Capture the cell that displays the provided text and extract its (x, y) central coordinate. 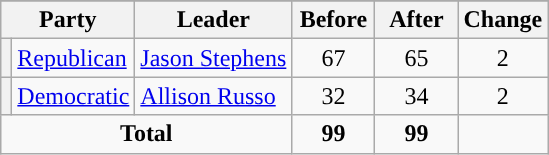
65 (416, 58)
Jason Stephens (214, 58)
After (416, 20)
Change (503, 20)
Allison Russo (214, 96)
Republican (74, 58)
32 (334, 96)
Party (68, 20)
Leader (214, 20)
34 (416, 96)
Democratic (74, 96)
Before (334, 20)
Total (146, 134)
67 (334, 58)
